Provide the [X, Y] coordinate of the cell's center where the given text is located.  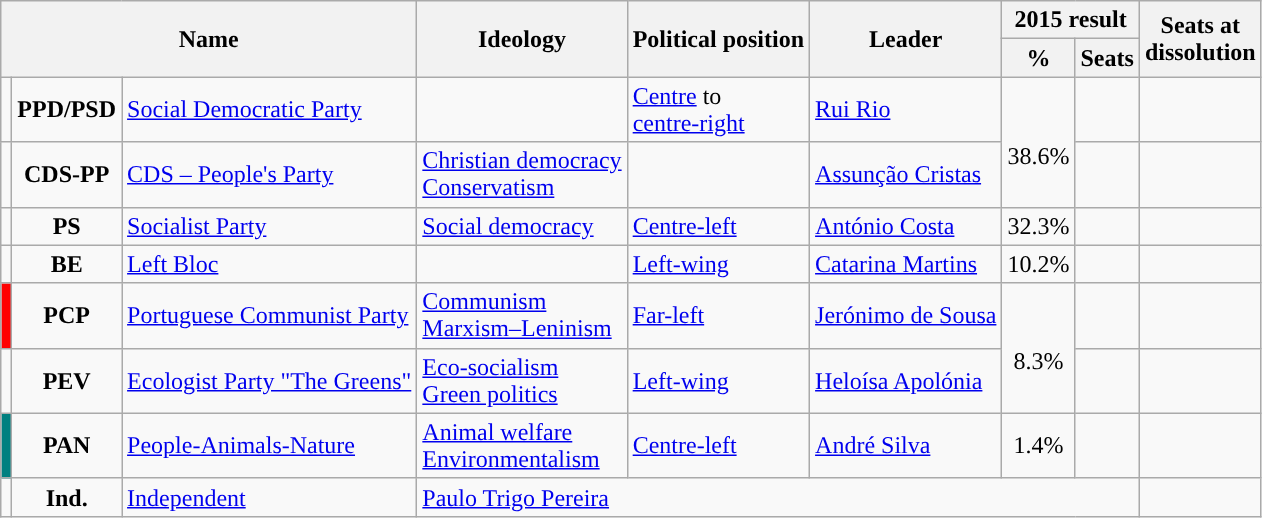
1.4% [1038, 446]
Ecologist Party "The Greens" [270, 380]
André Silva [906, 446]
Paulo Trigo Pereira [778, 497]
BE [67, 264]
Portuguese Communist Party [270, 316]
PEV [67, 380]
2015 result [1070, 20]
PS [67, 226]
CDS – People's Party [270, 174]
32.3% [1038, 226]
People-Animals-Nature [270, 446]
Ind. [67, 497]
CommunismMarxism–Leninism [522, 316]
Socialist Party [270, 226]
Leader [906, 39]
Social democracy [522, 226]
Far-left [718, 316]
Christian democracyConservatism [522, 174]
Eco-socialismGreen politics [522, 380]
Independent [270, 497]
Seats [1107, 58]
CDS-PP [67, 174]
Name [209, 39]
Assunção Cristas [906, 174]
Seats atdissolution [1200, 39]
10.2% [1038, 264]
Left Bloc [270, 264]
Jerónimo de Sousa [906, 316]
Centre tocentre-right [718, 110]
8.3% [1038, 348]
Social Democratic Party [270, 110]
PPD/PSD [67, 110]
Animal welfareEnvironmentalism [522, 446]
Ideology [522, 39]
PAN [67, 446]
Heloísa Apolónia [906, 380]
Rui Rio [906, 110]
António Costa [906, 226]
Catarina Martins [906, 264]
PCP [67, 316]
Political position [718, 39]
38.6% [1038, 142]
% [1038, 58]
